Determine the [x, y] coordinate at the center of the cell enclosing the given text.  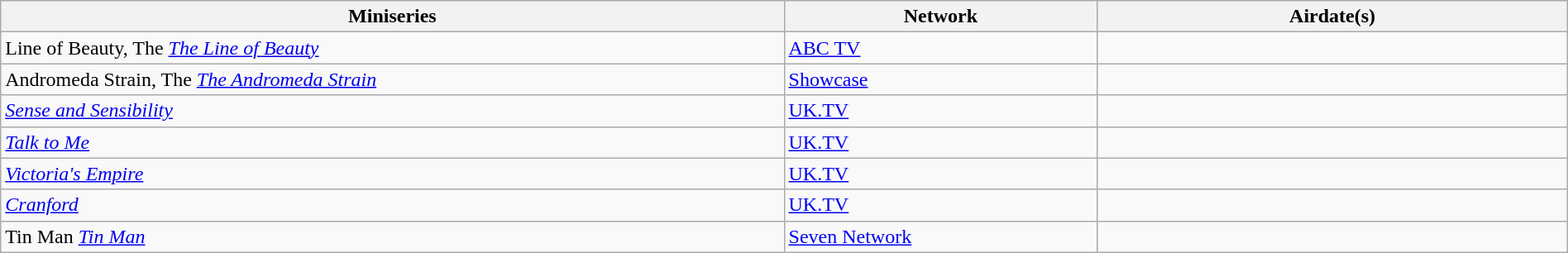
Line of Beauty, The The Line of Beauty [392, 48]
Talk to Me [392, 142]
Network [941, 17]
Miniseries [392, 17]
Showcase [941, 79]
Andromeda Strain, The The Andromeda Strain [392, 79]
Seven Network [941, 236]
Victoria's Empire [392, 174]
Sense and Sensibility [392, 111]
Cranford [392, 205]
Tin Man Tin Man [392, 236]
ABC TV [941, 48]
Airdate(s) [1332, 17]
